Output the (X, Y) coordinate of the center of the cell containing the given text.  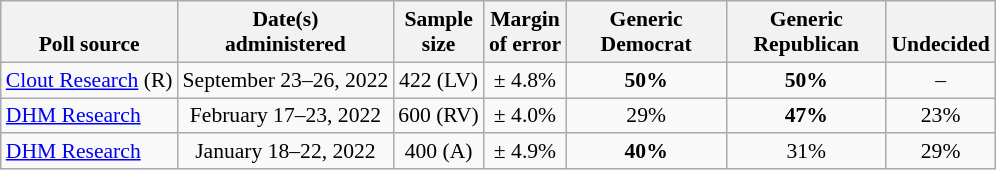
Poll source (90, 32)
Marginof error (525, 32)
Clout Research (R) (90, 80)
– (940, 80)
47% (806, 116)
± 4.0% (525, 116)
January 18–22, 2022 (286, 152)
February 17–23, 2022 (286, 116)
Undecided (940, 32)
600 (RV) (438, 116)
GenericDemocrat (646, 32)
400 (A) (438, 152)
40% (646, 152)
± 4.9% (525, 152)
± 4.8% (525, 80)
September 23–26, 2022 (286, 80)
31% (806, 152)
Date(s)administered (286, 32)
422 (LV) (438, 80)
GenericRepublican (806, 32)
Samplesize (438, 32)
23% (940, 116)
